Return the (X, Y) coordinate for the center point of the cell that contains the specified text.  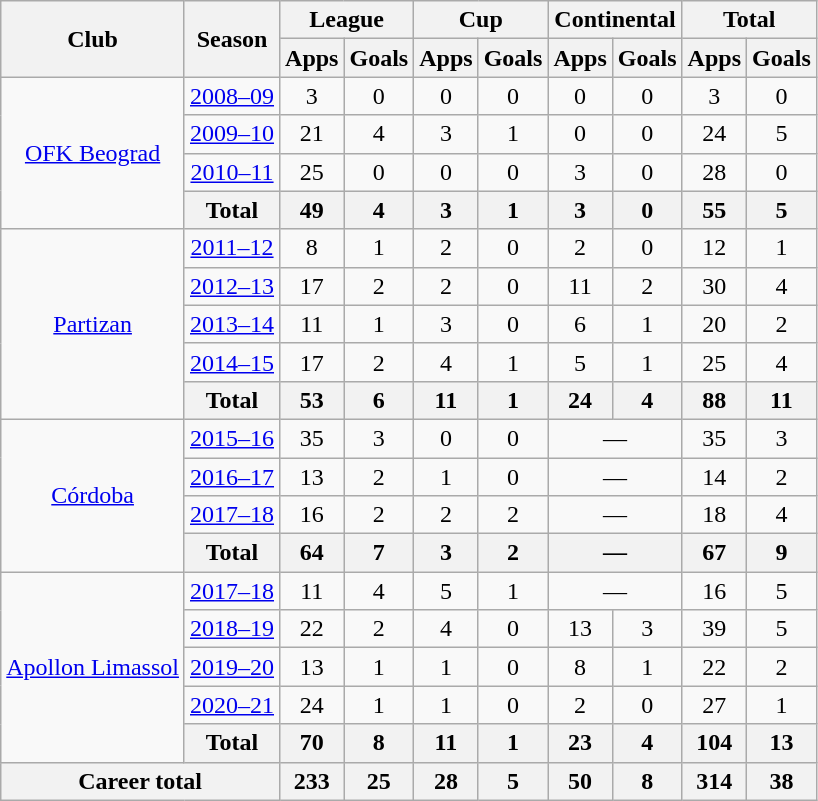
OFK Beograd (93, 153)
104 (714, 743)
Córdoba (93, 495)
23 (580, 743)
27 (714, 705)
Season (232, 39)
Partizan (93, 324)
9 (782, 553)
Career total (140, 781)
314 (714, 781)
53 (312, 400)
20 (714, 324)
55 (714, 210)
21 (312, 134)
2012–13 (232, 286)
70 (312, 743)
67 (714, 553)
2015–16 (232, 438)
2019–20 (232, 667)
7 (379, 553)
2011–12 (232, 248)
2014–15 (232, 362)
18 (714, 515)
64 (312, 553)
50 (580, 781)
2018–19 (232, 629)
2010–11 (232, 172)
2013–14 (232, 324)
Apollon Limassol (93, 667)
14 (714, 477)
39 (714, 629)
Continental (615, 20)
49 (312, 210)
2020–21 (232, 705)
30 (714, 286)
2008–09 (232, 96)
2009–10 (232, 134)
Cup (481, 20)
233 (312, 781)
88 (714, 400)
12 (714, 248)
League (347, 20)
38 (782, 781)
Club (93, 39)
2016–17 (232, 477)
